Capture the cell that displays the provided text and extract its (X, Y) central coordinate. 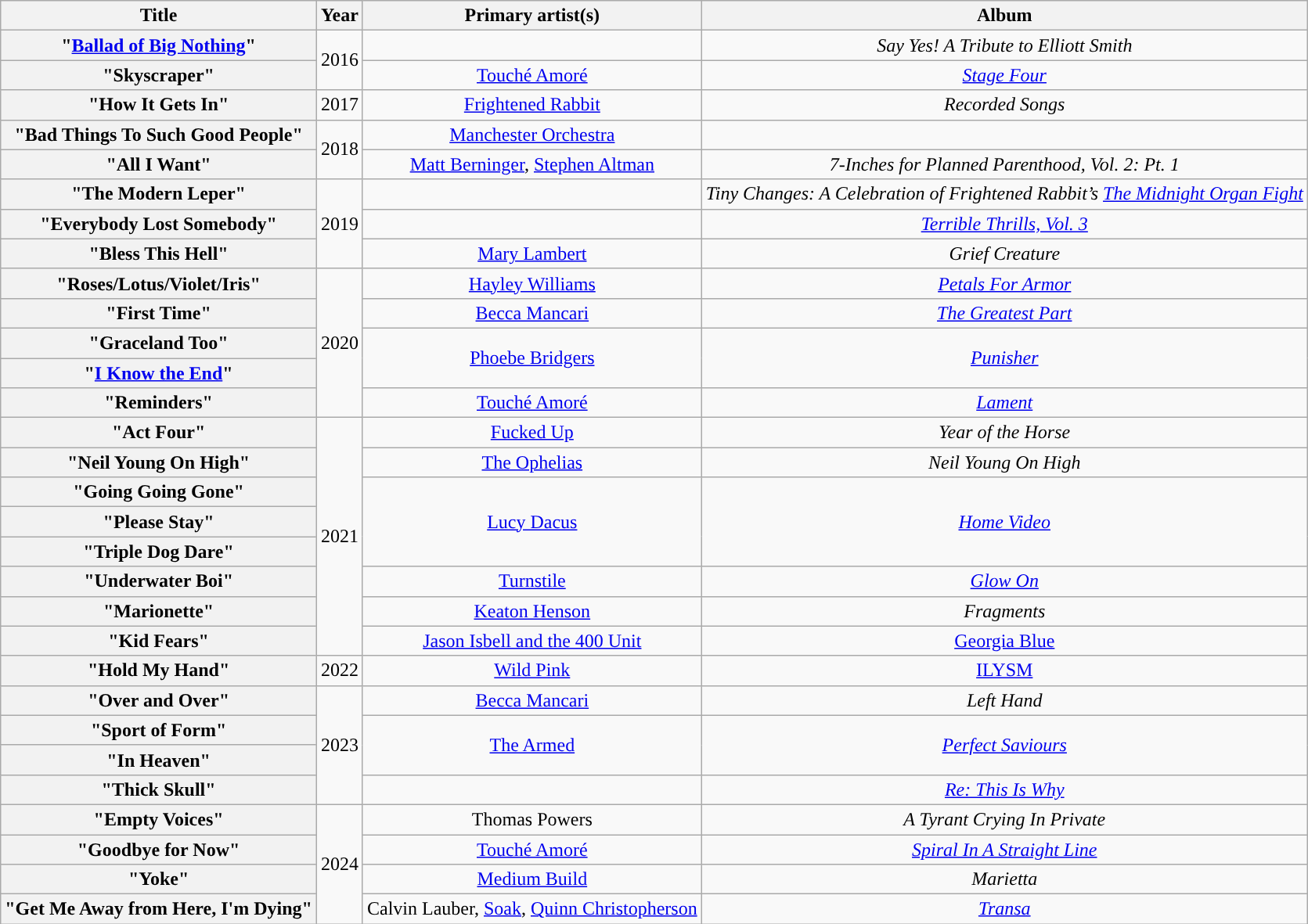
"Skyscraper" (159, 75)
"I Know the End" (159, 373)
Transa (1004, 909)
"Act Four" (159, 433)
"Yoke" (159, 879)
Grief Creature (1004, 253)
ILYSM (1004, 671)
Left Hand (1004, 700)
Fragments (1004, 611)
2018 (340, 149)
Fucked Up (532, 433)
Marietta (1004, 879)
Year of the Horse (1004, 433)
Recorded Songs (1004, 105)
Manchester Orchestra (532, 135)
Matt Berninger, Stephen Altman (532, 164)
"Bad Things To Such Good People" (159, 135)
"Over and Over" (159, 700)
"Empty Voices" (159, 819)
"Reminders" (159, 403)
"Graceland Too" (159, 343)
"Roses/Lotus/Violet/Iris" (159, 283)
The Armed (532, 745)
2023 (340, 745)
"First Time" (159, 313)
"Triple Dog Dare" (159, 552)
"Underwater Boi" (159, 581)
"In Heaven" (159, 760)
Phoebe Bridgers (532, 358)
Petals For Armor (1004, 283)
"Bless This Hell" (159, 253)
Perfect Saviours (1004, 745)
"Everybody Lost Somebody" (159, 224)
The Greatest Part (1004, 313)
The Ophelias (532, 462)
Lament (1004, 403)
"Sport of Form" (159, 730)
"The Modern Leper" (159, 194)
Primary artist(s) (532, 16)
Georgia Blue (1004, 641)
Calvin Lauber, Soak, Quinn Christopherson (532, 909)
"Hold My Hand" (159, 671)
Album (1004, 16)
Neil Young On High (1004, 462)
Turnstile (532, 581)
Tiny Changes: A Celebration of Frightened Rabbit’s The Midnight Organ Fight (1004, 194)
Say Yes! A Tribute to Elliott Smith (1004, 45)
7-Inches for Planned Parenthood, Vol. 2: Pt. 1 (1004, 164)
"Thick Skull" (159, 789)
Glow On (1004, 581)
A Tyrant Crying In Private (1004, 819)
2022 (340, 671)
"Going Going Gone" (159, 492)
"How It Gets In" (159, 105)
Frightened Rabbit (532, 105)
Home Video (1004, 522)
2019 (340, 224)
Thomas Powers (532, 819)
Year (340, 16)
2016 (340, 60)
Punisher (1004, 358)
"Marionette" (159, 611)
"Neil Young On High" (159, 462)
Terrible Thrills, Vol. 3 (1004, 224)
Title (159, 16)
Re: This Is Why (1004, 789)
"Goodbye for Now" (159, 849)
Spiral In A Straight Line (1004, 849)
2020 (340, 343)
Medium Build (532, 879)
Lucy Dacus (532, 522)
Hayley Williams (532, 283)
Mary Lambert (532, 253)
"Please Stay" (159, 522)
Stage Four (1004, 75)
2017 (340, 105)
2024 (340, 864)
Jason Isbell and the 400 Unit (532, 641)
2021 (340, 537)
Keaton Henson (532, 611)
"Ballad of Big Nothing" (159, 45)
"All I Want" (159, 164)
"Get Me Away from Here, I'm Dying" (159, 909)
"Kid Fears" (159, 641)
Wild Pink (532, 671)
